Find where the given text appears and provide that cell's center as [x, y] coordinate. 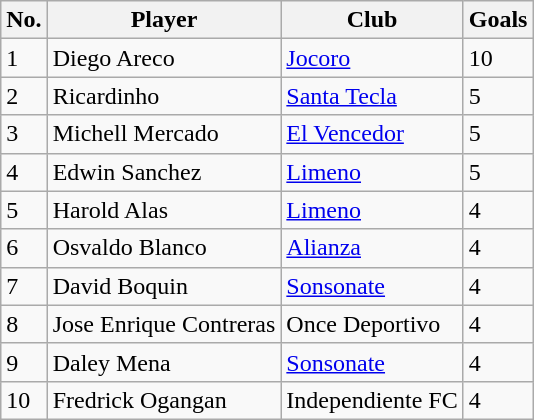
Alianza [372, 248]
6 [24, 248]
7 [24, 286]
Edwin Sanchez [164, 172]
Independiente FC [372, 400]
El Vencedor [372, 134]
Harold Alas [164, 210]
Goals [498, 20]
Fredrick Ogangan [164, 400]
Diego Areco [164, 58]
Ricardinho [164, 96]
2 [24, 96]
3 [24, 134]
Club [372, 20]
Osvaldo Blanco [164, 248]
9 [24, 362]
Michell Mercado [164, 134]
1 [24, 58]
Jose Enrique Contreras [164, 324]
8 [24, 324]
Once Deportivo [372, 324]
Santa Tecla [372, 96]
No. [24, 20]
David Boquin [164, 286]
Daley Mena [164, 362]
Player [164, 20]
Jocoro [372, 58]
